From the cell containing the given text, extract its center point as (X, Y) coordinate. 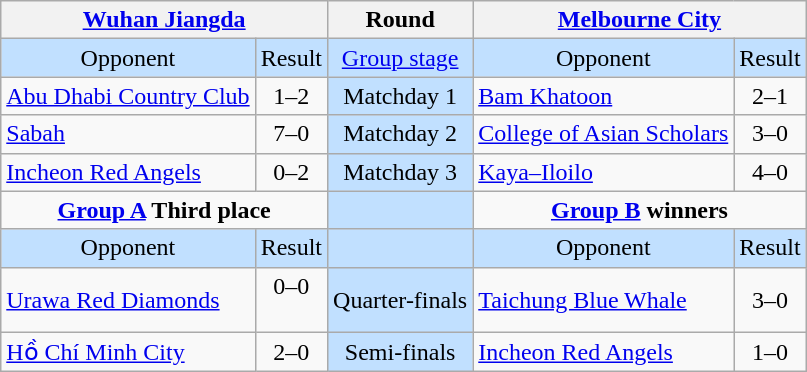
Group A Third place (164, 210)
Group stage (400, 58)
0–2 (291, 172)
Group B winners (640, 210)
Bam Khatoon (604, 96)
Semi-finals (400, 352)
Quarter-finals (400, 300)
Wuhan Jiangda (164, 20)
Urawa Red Diamonds (128, 300)
Round (400, 20)
Taichung Blue Whale (604, 300)
1–2 (291, 96)
Hồ Chí Minh City (128, 352)
2–1 (770, 96)
7–0 (291, 134)
Matchday 1 (400, 96)
1–0 (770, 352)
Sabah (128, 134)
0–0 (291, 300)
College of Asian Scholars (604, 134)
Matchday 3 (400, 172)
Matchday 2 (400, 134)
4–0 (770, 172)
Kaya–Iloilo (604, 172)
Melbourne City (640, 20)
2–0 (291, 352)
Abu Dhabi Country Club (128, 96)
